From the cell containing the given text, extract its center point as [X, Y] coordinate. 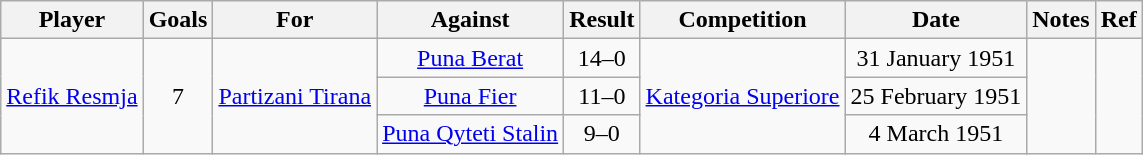
9–0 [602, 134]
Ref [1118, 20]
7 [178, 96]
25 February 1951 [936, 96]
Refik Resmja [72, 96]
Date [936, 20]
Puna Qyteti Stalin [470, 134]
Kategoria Superiore [742, 96]
31 January 1951 [936, 58]
14–0 [602, 58]
Partizani Tirana [295, 96]
Competition [742, 20]
Goals [178, 20]
Result [602, 20]
Notes [1061, 20]
11–0 [602, 96]
Player [72, 20]
Puna Berat [470, 58]
Puna Fier [470, 96]
For [295, 20]
4 March 1951 [936, 134]
Against [470, 20]
